Determine the [x, y] coordinate at the center of the cell enclosing the given text.  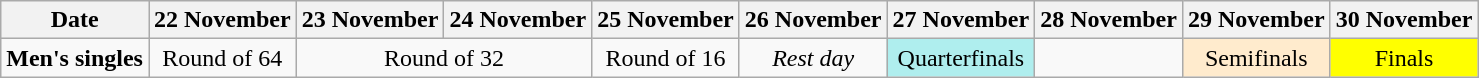
25 November [666, 20]
Round of 64 [222, 58]
Round of 32 [444, 58]
Men's singles [75, 58]
29 November [1256, 20]
28 November [1109, 20]
Date [75, 20]
22 November [222, 20]
Finals [1404, 58]
Quarterfinals [961, 58]
23 November [370, 20]
Semifinals [1256, 58]
Rest day [813, 58]
Round of 16 [666, 58]
30 November [1404, 20]
27 November [961, 20]
26 November [813, 20]
24 November [518, 20]
